Return [x, y] of the center of cell containing provided text 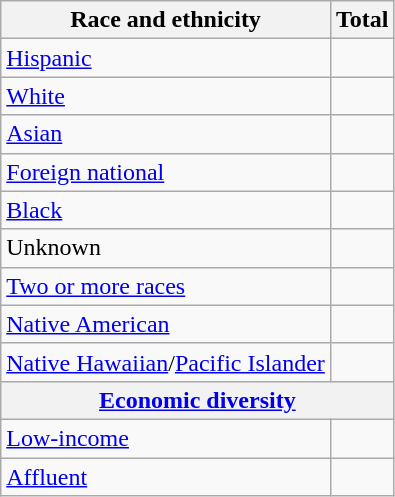
Affluent [166, 477]
White [166, 96]
Foreign national [166, 172]
Native Hawaiian/Pacific Islander [166, 362]
Hispanic [166, 58]
Native American [166, 324]
Unknown [166, 248]
Race and ethnicity [166, 20]
Total [362, 20]
Economic diversity [198, 400]
Low-income [166, 438]
Black [166, 210]
Asian [166, 134]
Two or more races [166, 286]
